Scan for the cell matching the given text and deliver its [x, y] coordinate at center. 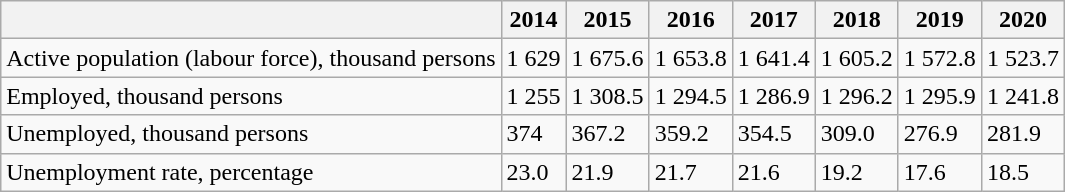
2016 [690, 20]
1 572.8 [940, 58]
1 295.9 [940, 96]
Active population (labour force), thousand persons [251, 58]
1 286.9 [774, 96]
2015 [608, 20]
1 294.5 [690, 96]
354.5 [774, 134]
281.9 [1022, 134]
1 653.8 [690, 58]
1 629 [534, 58]
18.5 [1022, 172]
21.7 [690, 172]
1 605.2 [856, 58]
276.9 [940, 134]
309.0 [856, 134]
367.2 [608, 134]
1 675.6 [608, 58]
2017 [774, 20]
2020 [1022, 20]
1 308.5 [608, 96]
21.6 [774, 172]
21.9 [608, 172]
2014 [534, 20]
Unemployment rate, percentage [251, 172]
2019 [940, 20]
1 241.8 [1022, 96]
1 523.7 [1022, 58]
17.6 [940, 172]
374 [534, 134]
1 255 [534, 96]
2018 [856, 20]
359.2 [690, 134]
1 296.2 [856, 96]
Unemployed, thousand persons [251, 134]
23.0 [534, 172]
19.2 [856, 172]
Employed, thousand persons [251, 96]
1 641.4 [774, 58]
